Return [x, y] of the center of cell containing provided text 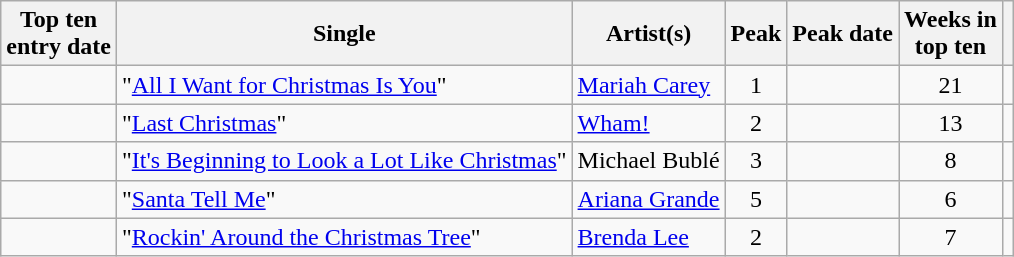
21 [951, 85]
Wham! [648, 123]
Peak [756, 34]
"It's Beginning to Look a Lot Like Christmas" [344, 161]
3 [756, 161]
Weeks intop ten [951, 34]
Artist(s) [648, 34]
6 [951, 199]
Single [344, 34]
Mariah Carey [648, 85]
"Santa Tell Me" [344, 199]
7 [951, 237]
13 [951, 123]
Michael Bublé [648, 161]
5 [756, 199]
"Last Christmas" [344, 123]
1 [756, 85]
Brenda Lee [648, 237]
"All I Want for Christmas Is You" [344, 85]
8 [951, 161]
Top tenentry date [59, 34]
Ariana Grande [648, 199]
Peak date [843, 34]
"Rockin' Around the Christmas Tree" [344, 237]
